Locate the cell with the specified text and output its (x, y) center coordinate. 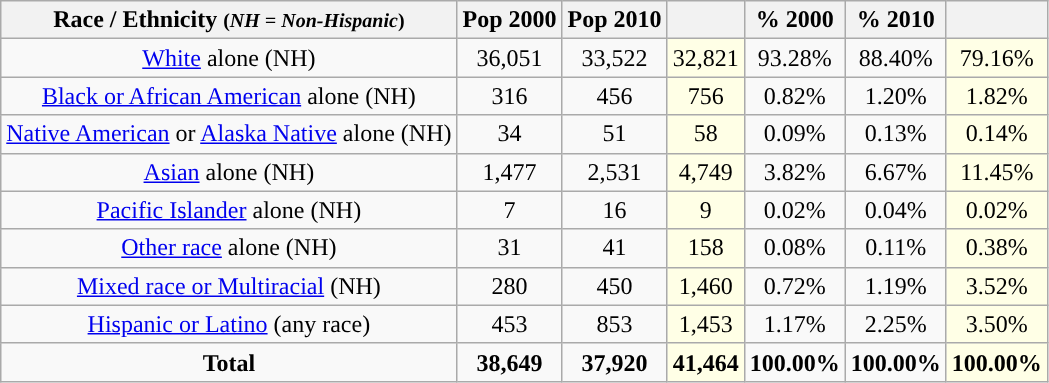
3.50% (996, 324)
316 (510, 96)
93.28% (794, 58)
3.52% (996, 286)
1,477 (510, 172)
% 2010 (896, 20)
Pop 2010 (614, 20)
6.67% (896, 172)
Race / Ethnicity (NH = Non-Hispanic) (229, 20)
Native American or Alaska Native alone (NH) (229, 134)
Pacific Islander alone (NH) (229, 210)
Black or African American alone (NH) (229, 96)
0.82% (794, 96)
88.40% (896, 58)
11.45% (996, 172)
16 (614, 210)
58 (706, 134)
1,453 (706, 324)
32,821 (706, 58)
853 (614, 324)
0.08% (794, 248)
756 (706, 96)
33,522 (614, 58)
3.82% (794, 172)
2,531 (614, 172)
1.17% (794, 324)
% 2000 (794, 20)
1,460 (706, 286)
79.16% (996, 58)
31 (510, 248)
38,649 (510, 362)
0.13% (896, 134)
37,920 (614, 362)
0.11% (896, 248)
Total (229, 362)
456 (614, 96)
Pop 2000 (510, 20)
280 (510, 286)
Asian alone (NH) (229, 172)
1.82% (996, 96)
4,749 (706, 172)
0.38% (996, 248)
1.19% (896, 286)
0.72% (794, 286)
41,464 (706, 362)
450 (614, 286)
41 (614, 248)
Hispanic or Latino (any race) (229, 324)
0.09% (794, 134)
0.04% (896, 210)
Mixed race or Multiracial (NH) (229, 286)
158 (706, 248)
36,051 (510, 58)
453 (510, 324)
0.14% (996, 134)
34 (510, 134)
7 (510, 210)
White alone (NH) (229, 58)
1.20% (896, 96)
9 (706, 210)
51 (614, 134)
Other race alone (NH) (229, 248)
2.25% (896, 324)
